Provide the [X, Y] coordinate of the cell's center where the given text is located.  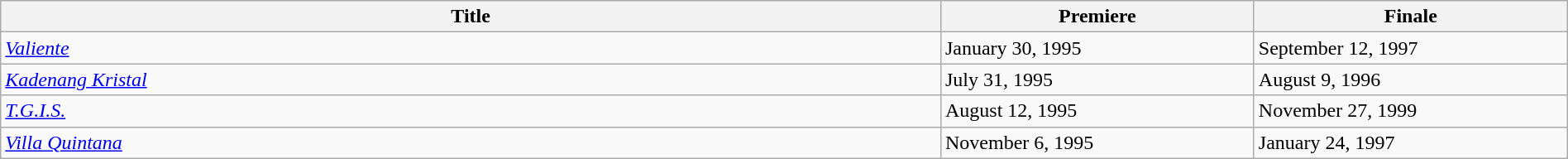
Premiere [1097, 17]
Villa Quintana [471, 142]
Valiente [471, 48]
Kadenang Kristal [471, 79]
January 30, 1995 [1097, 48]
November 27, 1999 [1411, 111]
January 24, 1997 [1411, 142]
July 31, 1995 [1097, 79]
August 12, 1995 [1097, 111]
Title [471, 17]
November 6, 1995 [1097, 142]
September 12, 1997 [1411, 48]
Finale [1411, 17]
August 9, 1996 [1411, 79]
T.G.I.S. [471, 111]
